Provide the (X, Y) coordinate of the cell's center where the given text is located.  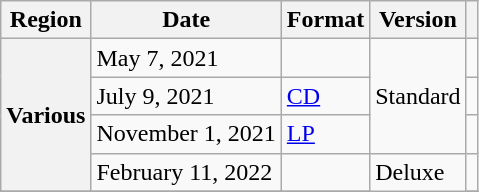
Version (418, 20)
July 9, 2021 (186, 96)
Date (186, 20)
February 11, 2022 (186, 172)
Various (46, 115)
CD (325, 96)
Region (46, 20)
Format (325, 20)
LP (325, 134)
Deluxe (418, 172)
Standard (418, 96)
May 7, 2021 (186, 58)
November 1, 2021 (186, 134)
